Provide the [x, y] coordinate of the cell's center where the given text is located.  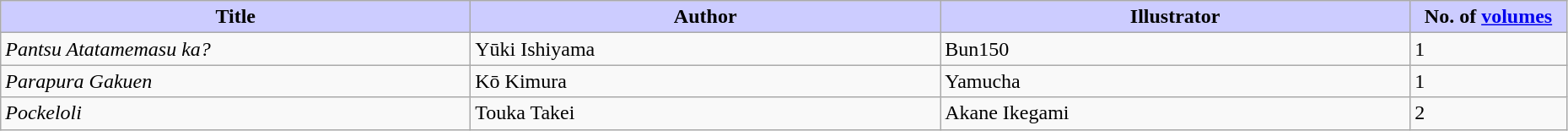
Kō Kimura [705, 81]
Akane Ikegami [1176, 113]
Bun150 [1176, 49]
Touka Takei [705, 113]
Author [705, 17]
2 [1489, 113]
Pockeloli [236, 113]
Yūki Ishiyama [705, 49]
No. of volumes [1489, 17]
Yamucha [1176, 81]
Pantsu Atatamemasu ka? [236, 49]
Illustrator [1176, 17]
Parapura Gakuen [236, 81]
Title [236, 17]
